Scan for the cell matching the given text and deliver its [X, Y] coordinate at center. 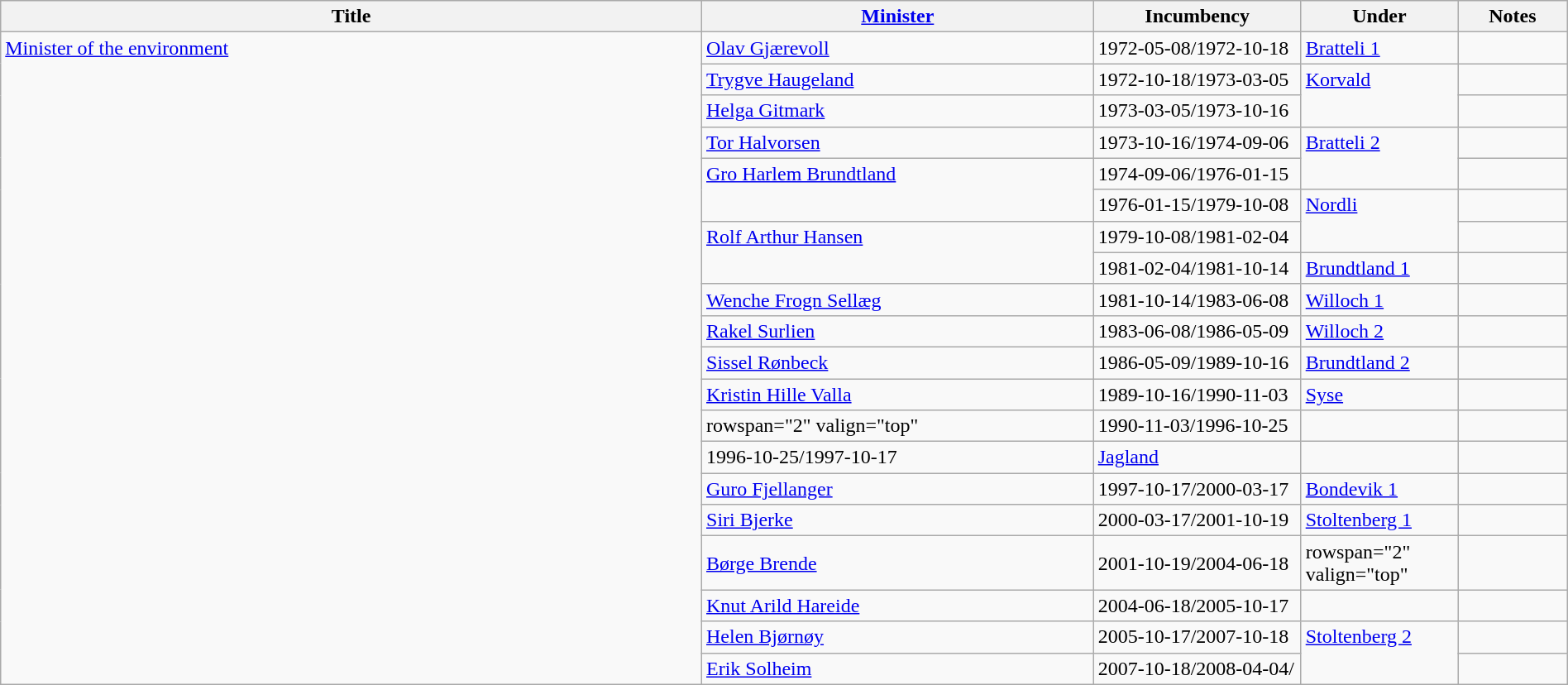
1976-01-15/1979-10-08 [1198, 205]
2001-10-19/2004-06-18 [1198, 563]
Notes [1513, 17]
Bondevik 1 [1379, 489]
2004-06-18/2005-10-17 [1198, 606]
Stoltenberg 1 [1379, 520]
1990-11-03/1996-10-25 [1198, 426]
Rolf Arthur Hansen [898, 252]
1973-10-16/1974-09-06 [1198, 142]
Korvald [1379, 95]
1981-02-04/1981-10-14 [1198, 268]
1986-05-09/1989-10-16 [1198, 362]
2005-10-17/2007-10-18 [1198, 637]
Willoch 2 [1379, 331]
Under [1379, 17]
1972-05-08/1972-10-18 [1198, 48]
Siri Bjerke [898, 520]
Sissel Rønbeck [898, 362]
Erik Solheim [898, 668]
Minister [898, 17]
1989-10-16/1990-11-03 [1198, 395]
Syse [1379, 395]
Olav Gjærevoll [898, 48]
1983-06-08/1986-05-09 [1198, 331]
Willoch 1 [1379, 299]
2007-10-18/2008-04-04/ [1198, 668]
Brundtland 2 [1379, 362]
Nordli [1379, 221]
Helga Gitmark [898, 111]
1973-03-05/1973-10-16 [1198, 111]
Wenche Frogn Sellæg [898, 299]
Guro Fjellanger [898, 489]
1996-10-25/1997-10-17 [898, 457]
Helen Bjørnøy [898, 637]
Gro Harlem Brundtland [898, 189]
Title [351, 17]
Tor Halvorsen [898, 142]
Stoltenberg 2 [1379, 653]
Kristin Hille Valla [898, 395]
Bratteli 2 [1379, 158]
Bratteli 1 [1379, 48]
1974-09-06/1976-01-15 [1198, 174]
Rakel Surlien [898, 331]
Trygve Haugeland [898, 79]
Minister of the environment [351, 358]
1979-10-08/1981-02-04 [1198, 237]
1997-10-17/2000-03-17 [1198, 489]
Incumbency [1198, 17]
1981-10-14/1983-06-08 [1198, 299]
Jagland [1198, 457]
Børge Brende [898, 563]
1972-10-18/1973-03-05 [1198, 79]
Knut Arild Hareide [898, 606]
2000-03-17/2001-10-19 [1198, 520]
Brundtland 1 [1379, 268]
